Scan for the cell matching the given text and deliver its [X, Y] coordinate at center. 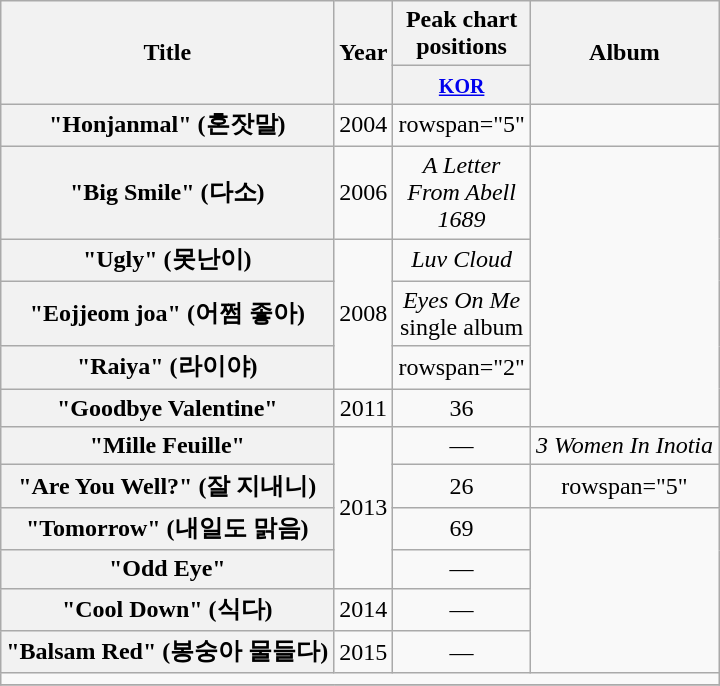
26 [462, 486]
2013 [364, 508]
A Letter From Abell 1689 [462, 192]
Eyes On Me single album [462, 314]
"Balsam Red" (봉숭아 물들다) [168, 652]
"Mille Feuille" [168, 446]
KOR [462, 85]
2004 [364, 126]
Album [624, 52]
"Are You Well?" (잘 지내니) [168, 486]
2011 [364, 408]
69 [462, 528]
2006 [364, 192]
"Raiya" (라이야) [168, 368]
rowspan="2" [462, 368]
Peak chart positions [462, 34]
Year [364, 52]
2014 [364, 610]
2015 [364, 652]
"Cool Down" (식다) [168, 610]
2008 [364, 313]
"Tomorrow" (내일도 맑음) [168, 528]
Title [168, 52]
"Goodbye Valentine" [168, 408]
3 Women In Inotia [624, 446]
36 [462, 408]
"Honjanmal" (혼잣말) [168, 126]
"Eojjeom joa" (어쩜 좋아) [168, 314]
"Big Smile" (다소) [168, 192]
Luv Cloud [462, 260]
"Ugly" (못난이) [168, 260]
"Odd Eye" [168, 569]
